Output the [x, y] coordinate of the center of the cell containing the given text.  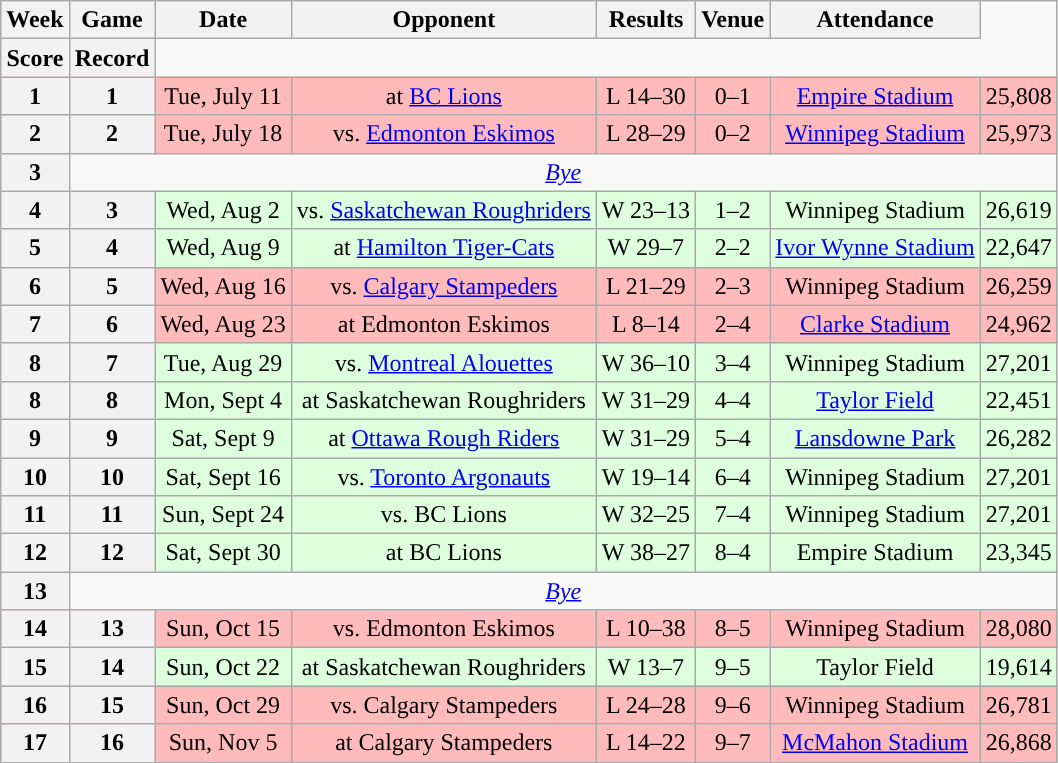
vs. Toronto Argonauts [444, 477]
0–2 [733, 134]
at Ottawa Rough Riders [444, 438]
17 [35, 743]
Wed, Aug 9 [223, 248]
Sun, Nov 5 [223, 743]
Tue, Aug 29 [223, 362]
26,868 [1018, 743]
L 8–14 [646, 324]
19,614 [1018, 667]
Opponent [444, 20]
L 14–22 [646, 743]
W 19–14 [646, 477]
26,619 [1018, 210]
Sun, Sept 24 [223, 515]
L 21–29 [646, 286]
0–1 [733, 96]
5–4 [733, 438]
Ivor Wynne Stadium [875, 248]
Week [35, 20]
W 32–25 [646, 515]
Sat, Sept 9 [223, 438]
Lansdowne Park [875, 438]
Record [112, 58]
2–3 [733, 286]
9–6 [733, 705]
McMahon Stadium [875, 743]
W 38–27 [646, 553]
at Hamilton Tiger-Cats [444, 248]
1–2 [733, 210]
Wed, Aug 16 [223, 286]
26,282 [1018, 438]
vs. BC Lions [444, 515]
2–4 [733, 324]
28,080 [1018, 629]
Sat, Sept 30 [223, 553]
Game [112, 20]
Attendance [875, 20]
25,808 [1018, 96]
2–2 [733, 248]
9–5 [733, 667]
W 13–7 [646, 667]
26,259 [1018, 286]
Venue [733, 20]
22,451 [1018, 400]
Mon, Sept 4 [223, 400]
3–4 [733, 362]
23,345 [1018, 553]
W 29–7 [646, 248]
8–4 [733, 553]
W 36–10 [646, 362]
L 14–30 [646, 96]
Sun, Oct 15 [223, 629]
22,647 [1018, 248]
25,973 [1018, 134]
vs. Saskatchewan Roughriders [444, 210]
Tue, July 18 [223, 134]
Sat, Sept 16 [223, 477]
Score [35, 58]
Results [646, 20]
Clarke Stadium [875, 324]
at Calgary Stampeders [444, 743]
4–4 [733, 400]
24,962 [1018, 324]
Sun, Oct 29 [223, 705]
Sun, Oct 22 [223, 667]
9–7 [733, 743]
W 23–13 [646, 210]
26,781 [1018, 705]
at Edmonton Eskimos [444, 324]
8–5 [733, 629]
vs. Montreal Alouettes [444, 362]
L 28–29 [646, 134]
Tue, July 11 [223, 96]
L 24–28 [646, 705]
L 10–38 [646, 629]
6–4 [733, 477]
Date [223, 20]
Wed, Aug 23 [223, 324]
Wed, Aug 2 [223, 210]
7–4 [733, 515]
